For the text-containing cell, return its midpoint in [X, Y] coordinate format. 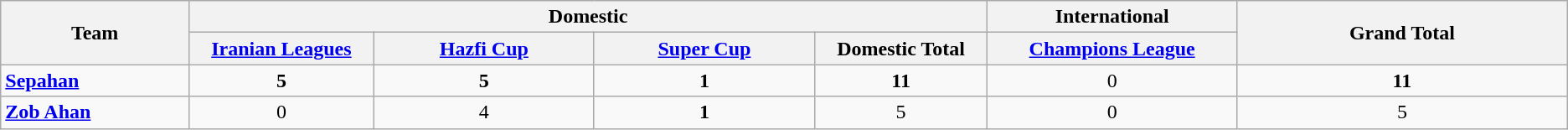
Iranian Leagues [281, 49]
Domestic Total [900, 49]
Zob Ahan [95, 112]
International [1112, 17]
Team [95, 33]
Champions League [1112, 49]
4 [484, 112]
Grand Total [1402, 33]
Domestic [588, 17]
Sepahan [95, 81]
Hazfi Cup [484, 49]
Super Cup [704, 49]
